Search for the cell housing the specified text and yield its (X, Y) center coordinate. 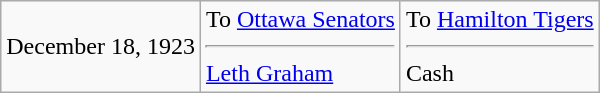
To Hamilton TigersCash (500, 47)
December 18, 1923 (101, 47)
To Ottawa SenatorsLeth Graham (300, 47)
